Scan for the cell matching the given text and deliver its [x, y] coordinate at center. 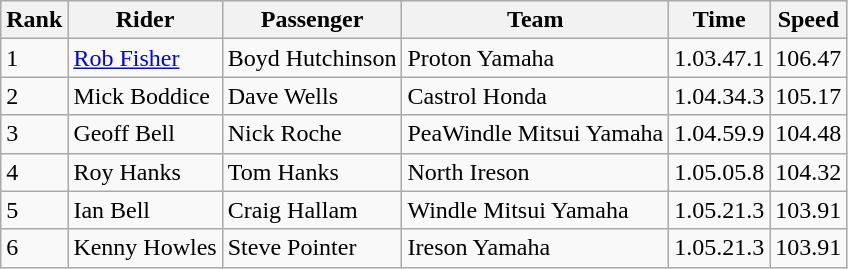
Team [536, 20]
Boyd Hutchinson [312, 58]
106.47 [808, 58]
104.32 [808, 172]
North Ireson [536, 172]
Passenger [312, 20]
PeaWindle Mitsui Yamaha [536, 134]
Windle Mitsui Yamaha [536, 210]
Rob Fisher [145, 58]
1.04.59.9 [720, 134]
Rank [34, 20]
Speed [808, 20]
104.48 [808, 134]
Ireson Yamaha [536, 248]
1.05.05.8 [720, 172]
Tom Hanks [312, 172]
Nick Roche [312, 134]
Kenny Howles [145, 248]
1.03.47.1 [720, 58]
1 [34, 58]
Craig Hallam [312, 210]
3 [34, 134]
4 [34, 172]
5 [34, 210]
Roy Hanks [145, 172]
Castrol Honda [536, 96]
6 [34, 248]
105.17 [808, 96]
Ian Bell [145, 210]
Geoff Bell [145, 134]
Steve Pointer [312, 248]
1.04.34.3 [720, 96]
Dave Wells [312, 96]
Time [720, 20]
2 [34, 96]
Mick Boddice [145, 96]
Proton Yamaha [536, 58]
Rider [145, 20]
